Locate the cell with the specified text and output its [x, y] center coordinate. 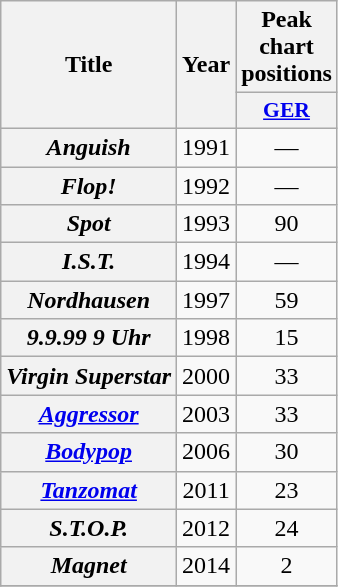
30 [287, 452]
2012 [206, 528]
Tanzomat [89, 490]
9.9.99 9 Uhr [89, 338]
Nordhausen [89, 300]
Year [206, 65]
1998 [206, 338]
23 [287, 490]
2003 [206, 414]
Spot [89, 224]
24 [287, 528]
S.T.O.P. [89, 528]
GER [287, 111]
1992 [206, 185]
Anguish [89, 147]
59 [287, 300]
90 [287, 224]
2014 [206, 566]
Aggressor [89, 414]
2011 [206, 490]
Virgin Superstar [89, 376]
Magnet [89, 566]
I.S.T. [89, 262]
2000 [206, 376]
1994 [206, 262]
1993 [206, 224]
1991 [206, 147]
Peak chart positions [287, 47]
2006 [206, 452]
1997 [206, 300]
Bodypop [89, 452]
15 [287, 338]
Title [89, 65]
2 [287, 566]
Flop! [89, 185]
